Determine the (x, y) coordinate at the center of the cell enclosing the given text.  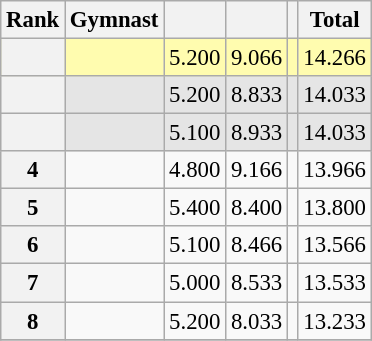
13.533 (334, 283)
Total (334, 20)
5.400 (195, 208)
6 (33, 245)
13.966 (334, 170)
Gymnast (114, 20)
8.466 (257, 245)
Rank (33, 20)
8.533 (257, 283)
4 (33, 170)
4.800 (195, 170)
13.566 (334, 245)
14.266 (334, 58)
8.833 (257, 95)
13.233 (334, 321)
8.033 (257, 321)
5.000 (195, 283)
9.166 (257, 170)
9.066 (257, 58)
8 (33, 321)
5 (33, 208)
7 (33, 283)
8.400 (257, 208)
13.800 (334, 208)
8.933 (257, 133)
